Return (x, y) of the center of cell containing provided text 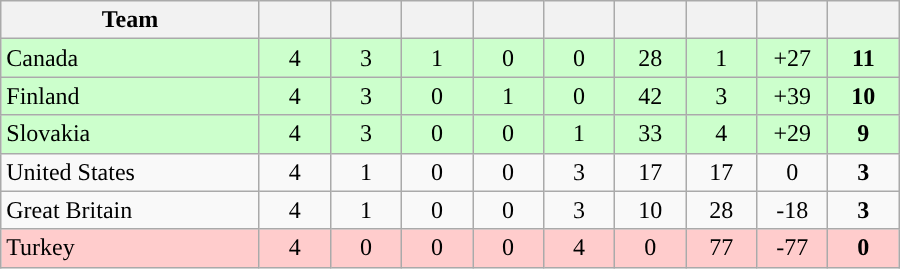
+29 (792, 134)
Team (130, 20)
42 (650, 96)
United States (130, 172)
Finland (130, 96)
Great Britain (130, 210)
77 (722, 248)
11 (864, 58)
33 (650, 134)
9 (864, 134)
Canada (130, 58)
+27 (792, 58)
+39 (792, 96)
-18 (792, 210)
Turkey (130, 248)
Slovakia (130, 134)
-77 (792, 248)
